Identify which cell holds the provided text, then report its (x, y) central coordinate. 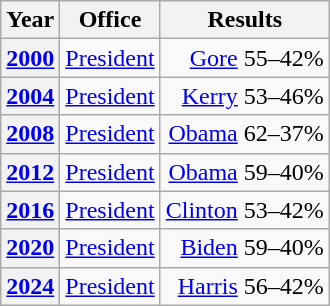
Obama 59–40% (244, 172)
2024 (30, 286)
2000 (30, 58)
Harris 56–42% (244, 286)
2020 (30, 248)
2016 (30, 210)
Kerry 53–46% (244, 96)
Clinton 53–42% (244, 210)
Obama 62–37% (244, 134)
2008 (30, 134)
Office (110, 20)
Biden 59–40% (244, 248)
Gore 55–42% (244, 58)
2004 (30, 96)
Year (30, 20)
Results (244, 20)
2012 (30, 172)
